Capture the cell that displays the provided text and extract its [X, Y] central coordinate. 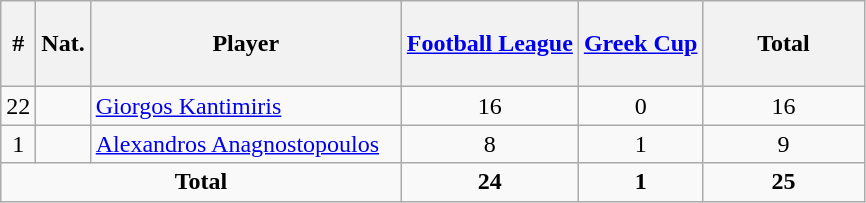
24 [490, 182]
Player [246, 44]
Nat. [63, 44]
25 [784, 182]
22 [18, 106]
Giorgos Kantimiris [246, 106]
8 [490, 144]
Greek Cup [640, 44]
0 [640, 106]
9 [784, 144]
Alexandros Anagnostopoulos [246, 144]
# [18, 44]
Football League [490, 44]
